Capture the cell that displays the provided text and extract its (x, y) central coordinate. 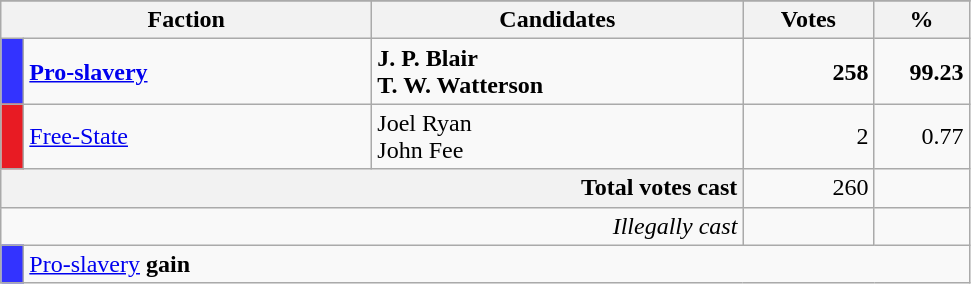
Illegally cast (372, 226)
Votes (808, 20)
Candidates (558, 20)
2 (808, 136)
260 (808, 188)
0.77 (922, 136)
258 (808, 72)
% (922, 20)
J. P. BlairT. W. Watterson (558, 72)
Free-State (198, 136)
Total votes cast (372, 188)
99.23 (922, 72)
Faction (186, 20)
Joel RyanJohn Fee (558, 136)
Pro-slavery (198, 72)
Pro-slavery gain (496, 264)
